Provide the (X, Y) coordinate of the cell's center where the given text is located.  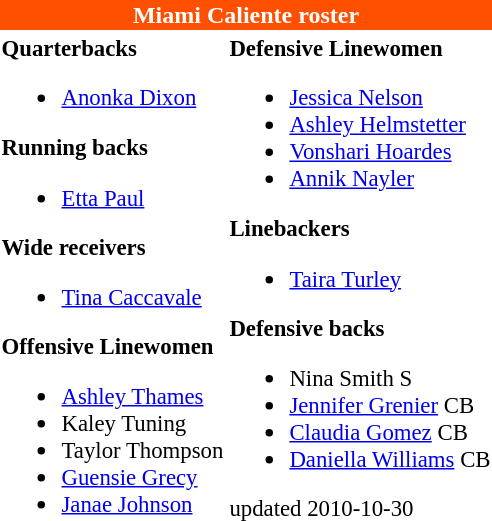
Miami Caliente roster (246, 15)
